Search for the cell housing the specified text and yield its [x, y] center coordinate. 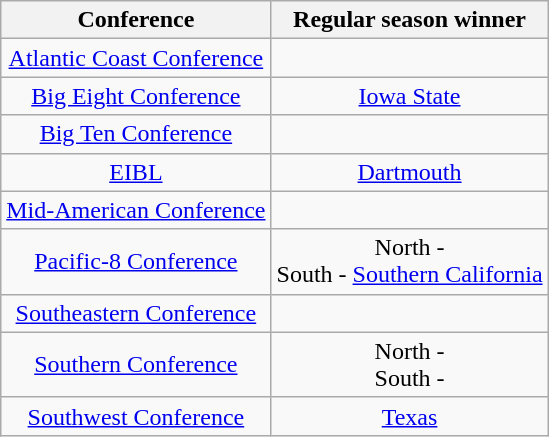
Southern Conference [136, 364]
Pacific-8 Conference [136, 262]
Mid-American Conference [136, 210]
Big Ten Conference [136, 134]
Southwest Conference [136, 416]
Atlantic Coast Conference [136, 58]
North - South - [410, 364]
Iowa State [410, 96]
Texas [410, 416]
Southeastern Conference [136, 313]
Regular season winner [410, 20]
Big Eight Conference [136, 96]
EIBL [136, 172]
Conference [136, 20]
North - South - Southern California [410, 262]
Dartmouth [410, 172]
